Identify which cell holds the provided text, then report its (x, y) central coordinate. 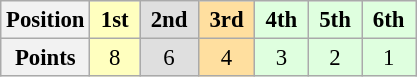
1st (115, 20)
6th (389, 20)
Position (46, 20)
5th (335, 20)
2 (335, 58)
4 (226, 58)
3 (282, 58)
3rd (226, 20)
6 (170, 58)
2nd (170, 20)
Points (46, 58)
4th (282, 20)
8 (115, 58)
1 (389, 58)
